Return the [x, y] coordinate for the center point of the cell that contains the specified text.  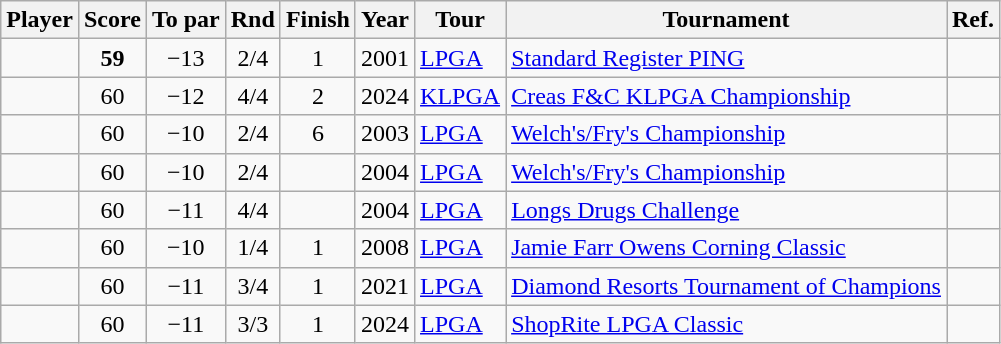
Year [384, 20]
6 [318, 134]
To par [186, 20]
Finish [318, 20]
Tournament [726, 20]
Diamond Resorts Tournament of Champions [726, 286]
−13 [186, 58]
ShopRite LPGA Classic [726, 324]
Jamie Farr Owens Corning Classic [726, 248]
Standard Register PING [726, 58]
Longs Drugs Challenge [726, 210]
2008 [384, 248]
Creas F&C KLPGA Championship [726, 96]
−12 [186, 96]
3/3 [252, 324]
Score [112, 20]
59 [112, 58]
Rnd [252, 20]
3/4 [252, 286]
2 [318, 96]
2003 [384, 134]
KLPGA [460, 96]
Player [40, 20]
2001 [384, 58]
2021 [384, 286]
1/4 [252, 248]
Ref. [972, 20]
Tour [460, 20]
